Capture the cell that displays the provided text and extract its [X, Y] central coordinate. 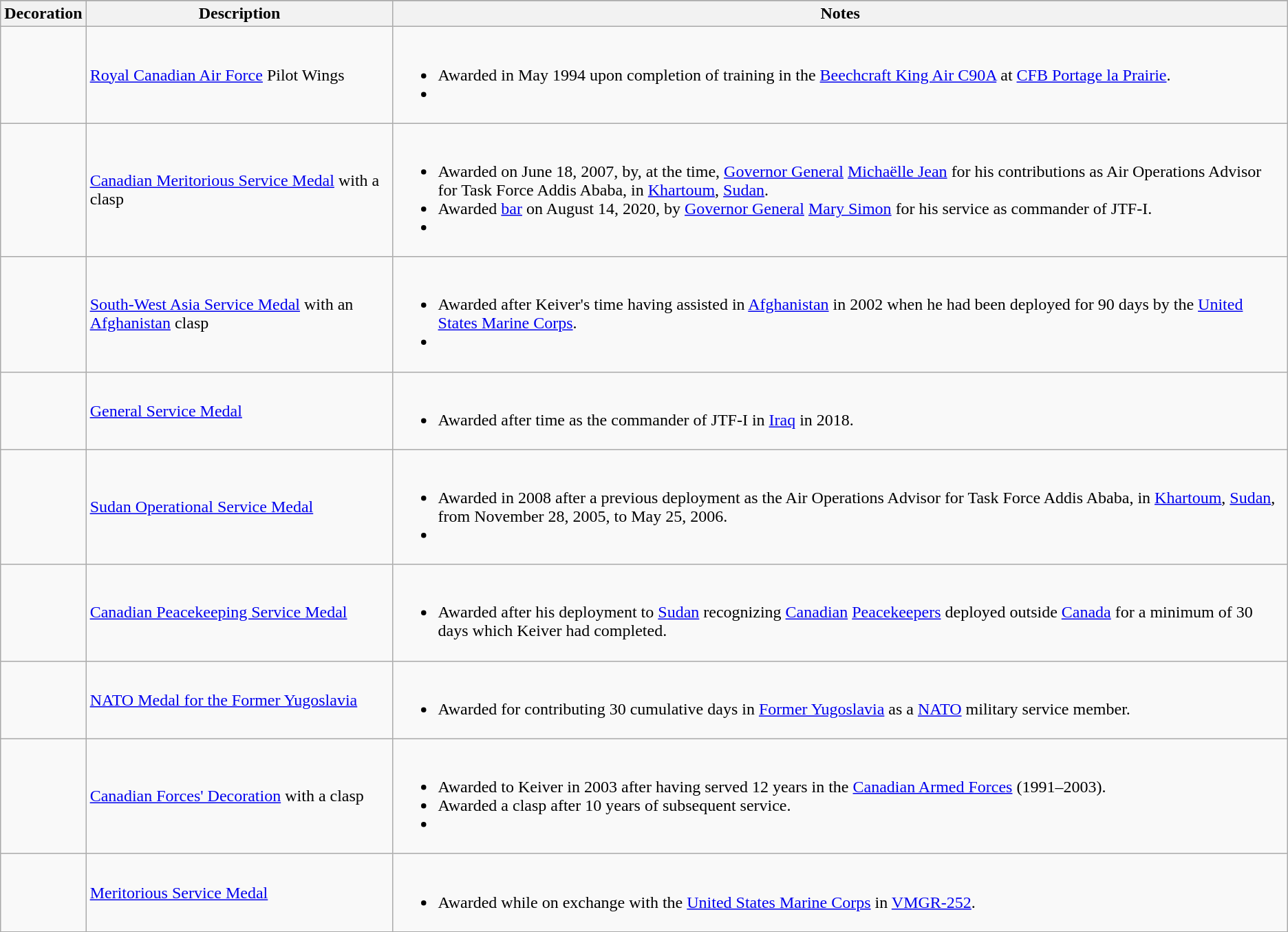
Canadian Forces' Decoration with a clasp [239, 796]
Canadian Peacekeeping Service Medal [239, 613]
Awarded after Keiver's time having assisted in Afghanistan in 2002 when he had been deployed for 90 days by the United States Marine Corps. [840, 314]
Awarded to Keiver in 2003 after having served 12 years in the Canadian Armed Forces (1991–2003).Awarded a clasp after 10 years of subsequent service. [840, 796]
Decoration [43, 14]
General Service Medal [239, 410]
Canadian Meritorious Service Medal with a clasp [239, 190]
Royal Canadian Air Force Pilot Wings [239, 75]
Awarded after time as the commander of JTF-I in Iraq in 2018. [840, 410]
Awarded for contributing 30 cumulative days in Former Yugoslavia as a NATO military service member. [840, 699]
Awarded while on exchange with the United States Marine Corps in VMGR-252. [840, 892]
Awarded in May 1994 upon completion of training in the Beechcraft King Air C90A at CFB Portage la Prairie. [840, 75]
Sudan Operational Service Medal [239, 507]
NATO Medal for the Former Yugoslavia [239, 699]
Meritorious Service Medal [239, 892]
Description [239, 14]
Awarded after his deployment to Sudan recognizing Canadian Peacekeepers deployed outside Canada for a minimum of 30 days which Keiver had completed. [840, 613]
Notes [840, 14]
South-West Asia Service Medal with an Afghanistan clasp [239, 314]
